Provide the [X, Y] coordinate of the cell's center where the given text is located.  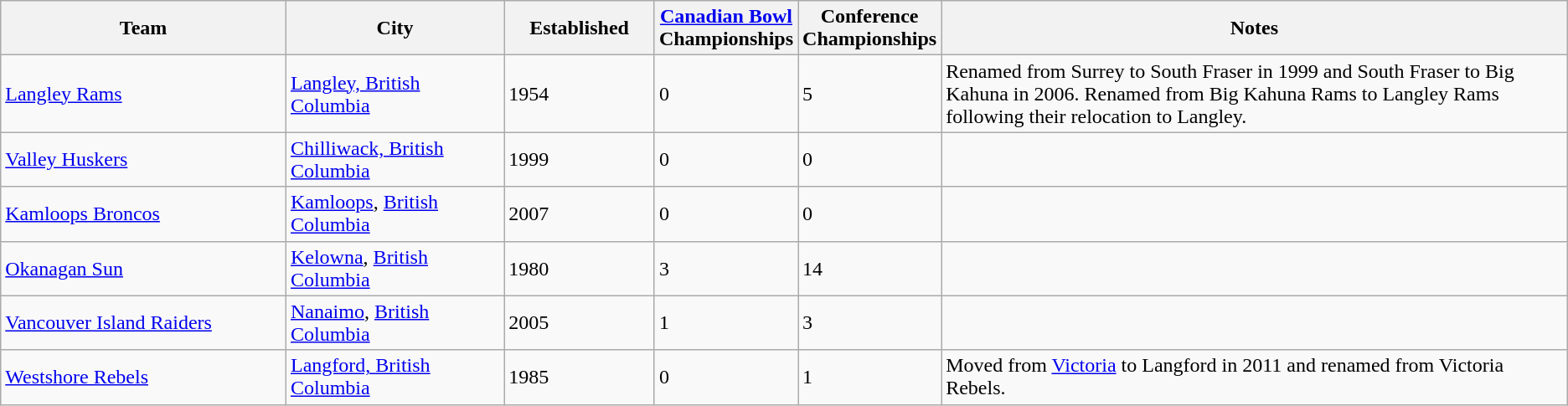
Conference Championships [869, 28]
Chilliwack, British Columbia [395, 159]
Langley, British Columbia [395, 94]
Team [144, 28]
Kelowna, British Columbia [395, 268]
Langley Rams [144, 94]
Langford, British Columbia [395, 377]
1954 [580, 94]
City [395, 28]
Established [580, 28]
Westshore Rebels [144, 377]
Canadian Bowl Championships [725, 28]
5 [869, 94]
1985 [580, 377]
1980 [580, 268]
1999 [580, 159]
Kamloops, British Columbia [395, 214]
2005 [580, 323]
Nanaimo, British Columbia [395, 323]
Moved from Victoria to Langford in 2011 and renamed from Victoria Rebels. [1255, 377]
Kamloops Broncos [144, 214]
Vancouver Island Raiders [144, 323]
Valley Huskers [144, 159]
Okanagan Sun [144, 268]
2007 [580, 214]
14 [869, 268]
Notes [1255, 28]
